Provide the [x, y] coordinate of the cell's center where the given text is located.  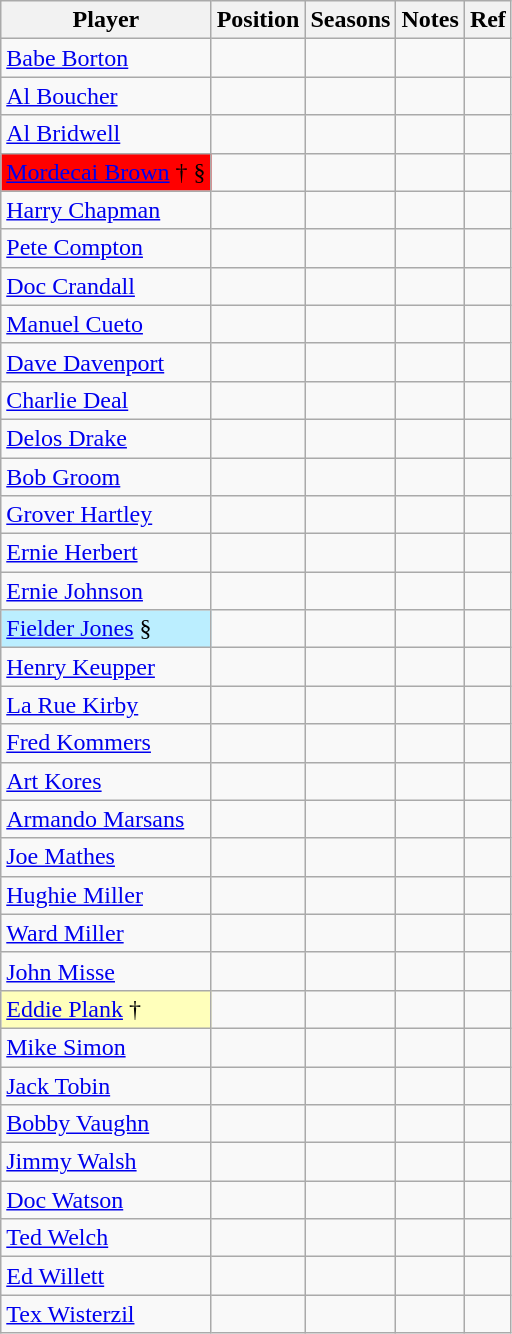
Armando Marsans [106, 819]
Henry Keupper [106, 667]
Hughie Miller [106, 895]
Al Bridwell [106, 134]
Ernie Johnson [106, 591]
Ernie Herbert [106, 553]
Babe Borton [106, 58]
Fielder Jones § [106, 629]
Ref [488, 20]
Pete Compton [106, 248]
Eddie Plank † [106, 1009]
Charlie Deal [106, 400]
Seasons [350, 20]
Delos Drake [106, 438]
Joe Mathes [106, 857]
Notes [430, 20]
Doc Watson [106, 1200]
Jack Tobin [106, 1085]
Mike Simon [106, 1047]
Tex Wisterzil [106, 1314]
Ward Miller [106, 933]
Grover Hartley [106, 515]
Al Boucher [106, 96]
La Rue Kirby [106, 705]
Mordecai Brown † § [106, 172]
Doc Crandall [106, 286]
Position [258, 20]
Art Kores [106, 781]
Fred Kommers [106, 743]
Player [106, 20]
Harry Chapman [106, 210]
Bob Groom [106, 477]
Ed Willett [106, 1276]
Jimmy Walsh [106, 1162]
Bobby Vaughn [106, 1124]
Dave Davenport [106, 362]
Manuel Cueto [106, 324]
Ted Welch [106, 1238]
John Misse [106, 971]
